Capture the cell that displays the provided text and extract its (X, Y) central coordinate. 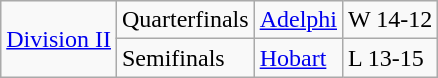
Division II (59, 39)
Semifinals (185, 58)
W 14-12 (390, 20)
Adelphi (298, 20)
L 13-15 (390, 58)
Quarterfinals (185, 20)
Hobart (298, 58)
